Return [x, y] of the center of cell containing provided text 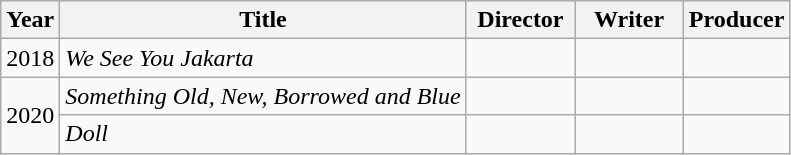
Director [520, 20]
Writer [630, 20]
Year [30, 20]
Doll [263, 134]
Title [263, 20]
Producer [736, 20]
2018 [30, 58]
Something Old, New, Borrowed and Blue [263, 96]
2020 [30, 115]
We See You Jakarta [263, 58]
